Return (x, y) of the center of cell containing provided text 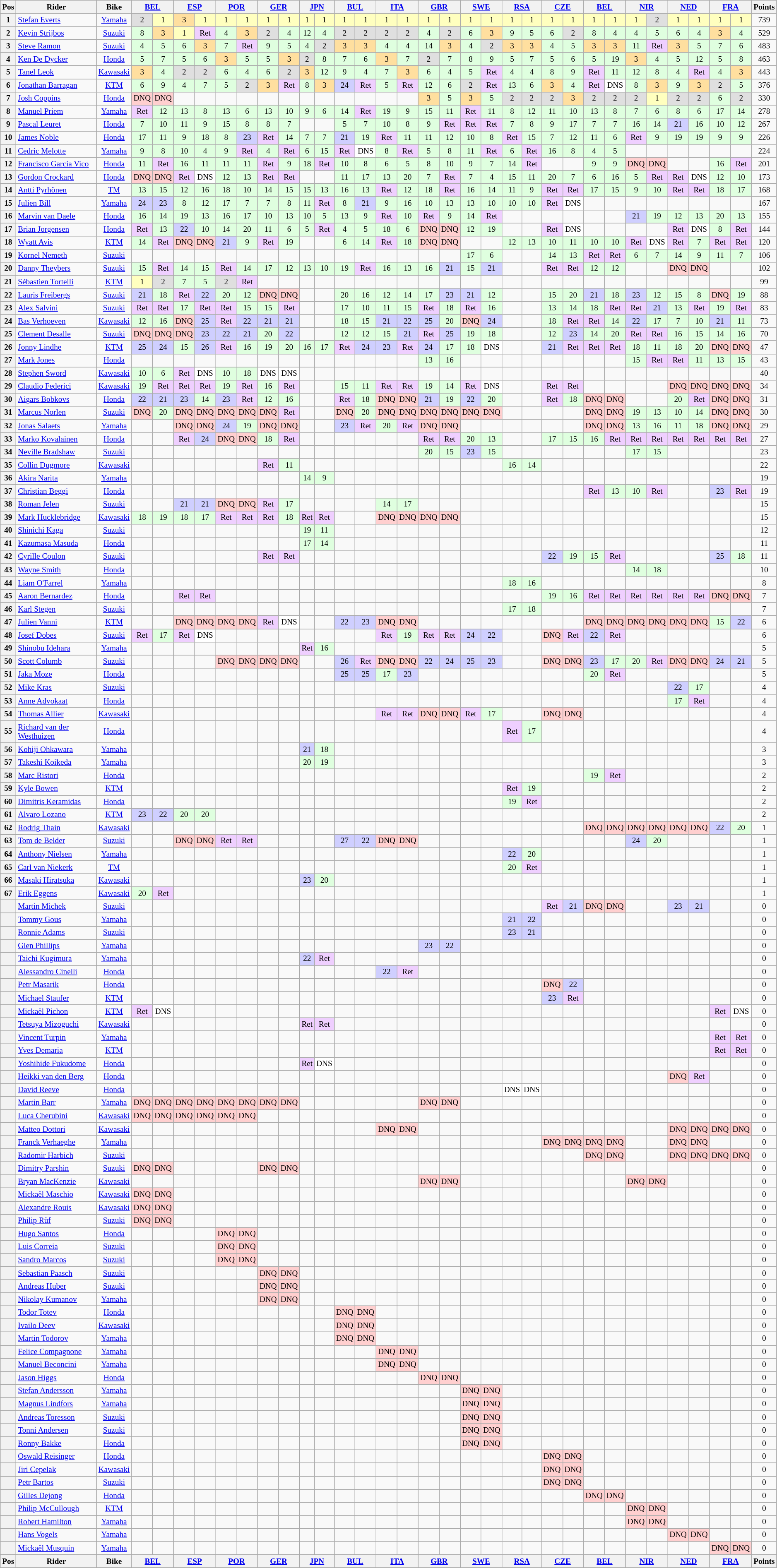
Claudio Federici (56, 387)
Petr Masarik (56, 985)
Liam O'Farrel (56, 583)
Mark Hucklebridge (56, 518)
Mike Kras (56, 688)
33 (8, 439)
41 (8, 544)
Tetsuya Mizoguchi (56, 1024)
Shinobu Idehara (56, 648)
Matteo Dottori (56, 1129)
Brian Jorgensen (56, 229)
Bas Verhoeven (56, 321)
226 (764, 138)
Tanel Leok (56, 72)
88 (764, 295)
38 (8, 504)
53 (8, 701)
Glen Phillips (56, 946)
50 (8, 662)
Tonni Andersen (56, 1430)
Andreas Huber (56, 1286)
Stefan Everts (56, 20)
58 (8, 776)
66 (8, 880)
Wayne Smith (56, 570)
Erik Eggens (56, 893)
Alexandre Rouis (56, 1208)
Masaki Hiratsuka (56, 880)
Julien Bill (56, 203)
Heikki van den Berg (56, 1077)
57 (8, 763)
Ivailo Deev (56, 1325)
Philip McCullough (56, 1509)
Aigars Bobkovs (56, 400)
99 (764, 282)
Collin Dugmore (56, 465)
463 (764, 59)
224 (764, 151)
Philip Rüf (56, 1221)
Dimitry Parshin (56, 1168)
63 (8, 841)
56 (8, 749)
Magnus Lindfors (56, 1404)
Kevin Strijbos (56, 33)
73 (764, 321)
Josef Dobes (56, 635)
Oswald Reisinger (56, 1457)
Danny Theybers (56, 269)
Alex Salvini (56, 308)
Takeshi Koikeda (56, 763)
Jonny Lindhe (56, 347)
Michael Staufer (56, 998)
Kohiji Ohkawara (56, 749)
Cedric Melotte (56, 151)
Vincent Turpin (56, 1037)
Gordon Crockard (56, 177)
Yoshihide Fukudome (56, 1064)
Marcus Norlen (56, 413)
35 (8, 465)
Marko Kovalainen (56, 439)
Luis Correia (56, 1247)
Julien Vanni (56, 622)
51 (8, 675)
Neville Bradshaw (56, 452)
59 (8, 789)
Andreas Toresson (56, 1417)
Manuel Priem (56, 112)
Carl van Niekerk (56, 867)
64 (8, 854)
Ken De Dycker (56, 59)
Todor Totev (56, 1312)
Mickaël Pichon (56, 1011)
173 (764, 177)
Martin Michek (56, 907)
Sébastien Tortelli (56, 282)
Antti Pyrhönen (56, 190)
Luca Cherubini (56, 1116)
Ronnie Adams (56, 933)
Franck Verhaeghe (56, 1142)
44 (8, 583)
62 (8, 828)
102 (764, 269)
39 (8, 518)
67 (8, 893)
Roman Jelen (56, 504)
Bryan MacKenzie (56, 1181)
David Reeve (56, 1090)
Hugo Santos (56, 1234)
201 (764, 164)
Martin Todorov (56, 1339)
Tommy Gous (56, 920)
49 (8, 648)
James Noble (56, 138)
Cyrille Coulon (56, 557)
106 (764, 256)
Ronny Bakke (56, 1443)
Mickaël Maschio (56, 1195)
Martin Barr (56, 1103)
Jonas Salaets (56, 426)
Dimitris Keramidas (56, 802)
120 (764, 243)
48 (8, 635)
Rodrig Thain (56, 828)
167 (764, 203)
Taichi Kugimura (56, 959)
61 (8, 815)
Stephen Sword (56, 373)
70 (764, 334)
Radomir Harbich (56, 1155)
46 (8, 609)
Thomas Allier (56, 714)
Kyle Bowen (56, 789)
Kornel Nemeth (56, 256)
55 (8, 732)
Jaka Moze (56, 675)
Christian Beggi (56, 491)
Felice Compagnone (56, 1352)
Pascal Leuret (56, 125)
Jiri Cepelak (56, 1470)
37 (8, 491)
Manuel Beconcini (56, 1365)
83 (764, 308)
Clement Desalle (56, 334)
Yves Demaria (56, 1051)
32 (8, 426)
Tom de Belder (56, 841)
267 (764, 125)
Kazumasa Masuda (56, 544)
Marc Ristori (56, 776)
Anne Advokaat (56, 701)
Sebastian Paasch (56, 1273)
Nikolay Kumanov (56, 1299)
Marvin van Daele (56, 216)
Francisco Garcia Vico (56, 164)
Sandro Marcos (56, 1260)
376 (764, 85)
168 (764, 190)
Gilles Dejong (56, 1496)
Josh Coppins (56, 98)
36 (8, 478)
Lauris Freibergs (56, 295)
Aaron Bernardez (56, 596)
Hans Vogels (56, 1535)
330 (764, 98)
28 (8, 373)
Petr Bartos (56, 1483)
Steve Ramon (56, 46)
Alvaro Lozano (56, 815)
Mark Jones (56, 360)
Shinichi Kaga (56, 531)
Richard van der Westhuizen (56, 732)
52 (8, 688)
739 (764, 20)
Jason Higgs (56, 1378)
529 (764, 33)
278 (764, 112)
65 (8, 867)
45 (8, 596)
60 (8, 802)
443 (764, 72)
Karl Stegen (56, 609)
Scott Columb (56, 662)
155 (764, 216)
54 (8, 714)
42 (8, 557)
Anthony Nielsen (56, 854)
Jonathan Barragan (56, 85)
144 (764, 229)
Wyatt Avis (56, 243)
Alessandro Cinelli (56, 972)
483 (764, 46)
Akira Narita (56, 478)
Mickaël Musquin (56, 1548)
Stefan Andersson (56, 1391)
Robert Hamilton (56, 1522)
